Scan for the cell matching the given text and deliver its (X, Y) coordinate at center. 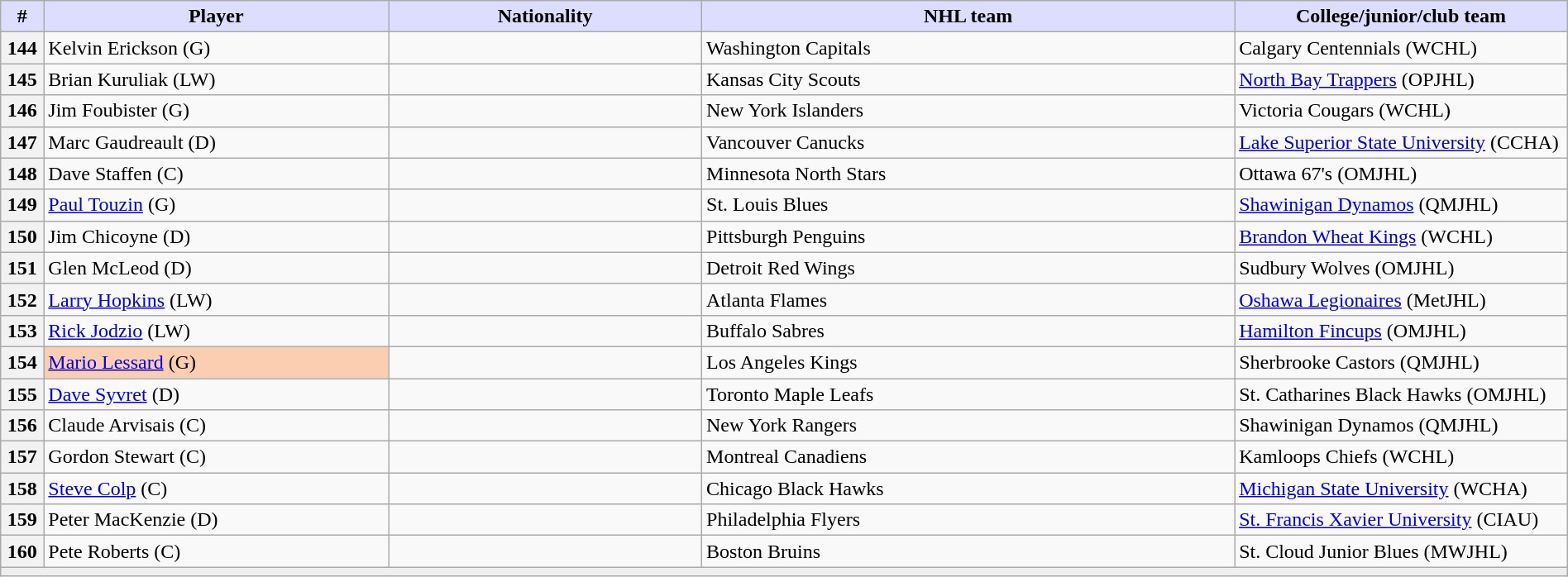
New York Islanders (968, 111)
Victoria Cougars (WCHL) (1401, 111)
160 (22, 551)
St. Cloud Junior Blues (MWJHL) (1401, 551)
159 (22, 520)
147 (22, 142)
144 (22, 48)
157 (22, 457)
Oshawa Legionaires (MetJHL) (1401, 299)
Rick Jodzio (LW) (217, 331)
Hamilton Fincups (OMJHL) (1401, 331)
Nationality (546, 17)
Ottawa 67's (OMJHL) (1401, 174)
146 (22, 111)
Chicago Black Hawks (968, 489)
Jim Chicoyne (D) (217, 236)
Dave Syvret (D) (217, 394)
Kamloops Chiefs (WCHL) (1401, 457)
150 (22, 236)
Philadelphia Flyers (968, 520)
Los Angeles Kings (968, 362)
153 (22, 331)
Boston Bruins (968, 551)
Pete Roberts (C) (217, 551)
Kelvin Erickson (G) (217, 48)
Sudbury Wolves (OMJHL) (1401, 268)
152 (22, 299)
Glen McLeod (D) (217, 268)
Player (217, 17)
Sherbrooke Castors (QMJHL) (1401, 362)
Marc Gaudreault (D) (217, 142)
Paul Touzin (G) (217, 205)
Brandon Wheat Kings (WCHL) (1401, 236)
Vancouver Canucks (968, 142)
New York Rangers (968, 426)
154 (22, 362)
St. Francis Xavier University (CIAU) (1401, 520)
148 (22, 174)
St. Louis Blues (968, 205)
Calgary Centennials (WCHL) (1401, 48)
St. Catharines Black Hawks (OMJHL) (1401, 394)
# (22, 17)
Gordon Stewart (C) (217, 457)
151 (22, 268)
Pittsburgh Penguins (968, 236)
Minnesota North Stars (968, 174)
Steve Colp (C) (217, 489)
North Bay Trappers (OPJHL) (1401, 79)
158 (22, 489)
Lake Superior State University (CCHA) (1401, 142)
149 (22, 205)
Brian Kuruliak (LW) (217, 79)
Peter MacKenzie (D) (217, 520)
Buffalo Sabres (968, 331)
Claude Arvisais (C) (217, 426)
155 (22, 394)
Toronto Maple Leafs (968, 394)
156 (22, 426)
Mario Lessard (G) (217, 362)
Washington Capitals (968, 48)
145 (22, 79)
Detroit Red Wings (968, 268)
Kansas City Scouts (968, 79)
Jim Foubister (G) (217, 111)
Dave Staffen (C) (217, 174)
Montreal Canadiens (968, 457)
NHL team (968, 17)
Michigan State University (WCHA) (1401, 489)
College/junior/club team (1401, 17)
Atlanta Flames (968, 299)
Larry Hopkins (LW) (217, 299)
